Determine the (X, Y) coordinate at the center of the cell enclosing the given text.  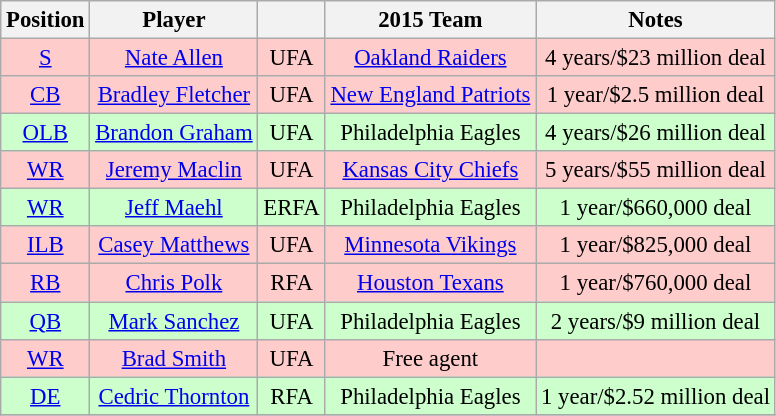
Minnesota Vikings (430, 245)
1 year/$2.52 million deal (656, 396)
Oakland Raiders (430, 58)
5 years/$55 million deal (656, 170)
Free agent (430, 358)
1 year/$2.5 million deal (656, 95)
CB (46, 95)
DE (46, 396)
QB (46, 321)
Bradley Fletcher (174, 95)
4 years/$23 million deal (656, 58)
1 year/$825,000 deal (656, 245)
1 year/$660,000 deal (656, 208)
2 years/$9 million deal (656, 321)
Jeremy Maclin (174, 170)
1 year/$760,000 deal (656, 283)
Position (46, 20)
ILB (46, 245)
Cedric Thornton (174, 396)
Mark Sanchez (174, 321)
Casey Matthews (174, 245)
Jeff Maehl (174, 208)
Houston Texans (430, 283)
4 years/$26 million deal (656, 133)
2015 Team (430, 20)
RB (46, 283)
New England Patriots (430, 95)
Chris Polk (174, 283)
Brandon Graham (174, 133)
Player (174, 20)
S (46, 58)
Brad Smith (174, 358)
Nate Allen (174, 58)
Notes (656, 20)
Kansas City Chiefs (430, 170)
ERFA (292, 208)
OLB (46, 133)
